From the cell containing the given text, extract its center point as [x, y] coordinate. 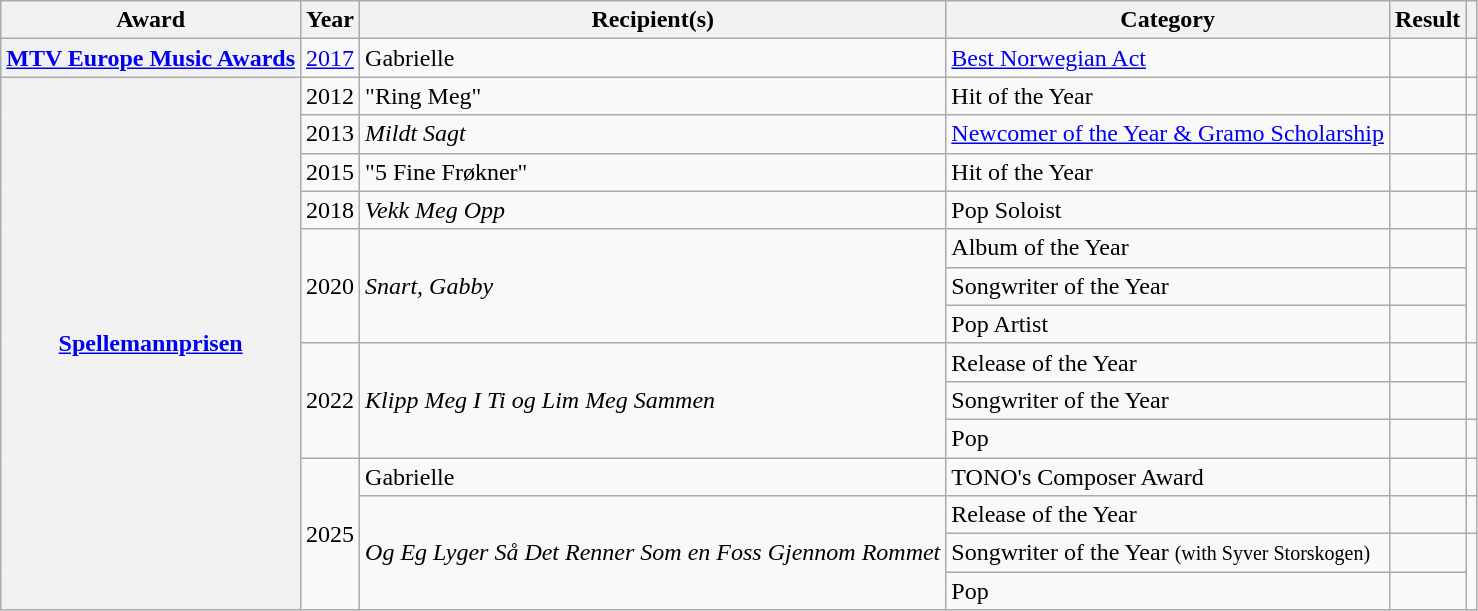
Result [1427, 20]
Category [1168, 20]
Klipp Meg I Ti og Lim Meg Sammen [653, 400]
Songwriter of the Year (with Syver Storskogen) [1168, 553]
2012 [330, 96]
Recipient(s) [653, 20]
Mildt Sagt [653, 134]
2013 [330, 134]
2017 [330, 58]
Spellemannprisen [151, 344]
Pop Soloist [1168, 210]
Newcomer of the Year & Gramo Scholarship [1168, 134]
Album of the Year [1168, 248]
2015 [330, 172]
"5 Fine Frøkner" [653, 172]
2022 [330, 400]
MTV Europe Music Awards [151, 58]
Pop Artist [1168, 324]
"Ring Meg" [653, 96]
Vekk Meg Opp [653, 210]
2025 [330, 534]
Best Norwegian Act [1168, 58]
TONO's Composer Award [1168, 477]
Snart, Gabby [653, 286]
2020 [330, 286]
2018 [330, 210]
Award [151, 20]
Year [330, 20]
Og Eg Lyger Så Det Renner Som en Foss Gjennom Rommet [653, 553]
